Output the (X, Y) coordinate of the center of the cell containing the given text.  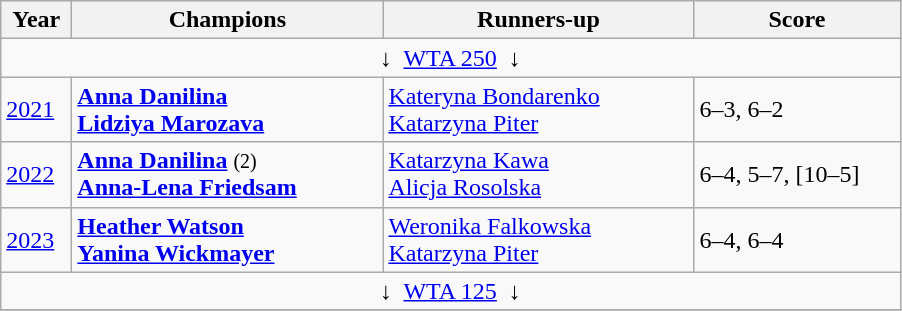
↓ WTA 250 ↓ (450, 58)
6–4, 5–7, [10–5] (797, 174)
Runners-up (538, 20)
2022 (36, 174)
Score (797, 20)
↓ WTA 125 ↓ (450, 291)
Kateryna Bondarenko Katarzyna Piter (538, 110)
Weronika Falkowska Katarzyna Piter (538, 240)
Anna Danilina Lidziya Marozava (228, 110)
Champions (228, 20)
6–4, 6–4 (797, 240)
Anna Danilina (2) Anna-Lena Friedsam (228, 174)
6–3, 6–2 (797, 110)
Heather Watson Yanina Wickmayer (228, 240)
2021 (36, 110)
Katarzyna Kawa Alicja Rosolska (538, 174)
2023 (36, 240)
Year (36, 20)
